Pinpoint the cell where the given text exists, returning its (X, Y) midpoint coordinate. 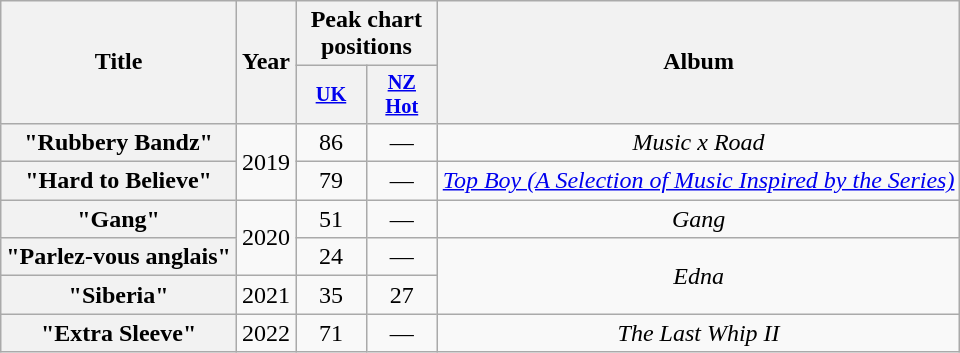
Year (266, 62)
The Last Whip II (698, 333)
NZHot (402, 95)
2019 (266, 161)
"Extra Sleeve" (119, 333)
71 (332, 333)
2021 (266, 295)
35 (332, 295)
"Hard to Believe" (119, 181)
Album (698, 62)
86 (332, 142)
"Siberia" (119, 295)
Music x Road (698, 142)
"Parlez-vous anglais" (119, 257)
Peak chart positions (367, 34)
2020 (266, 238)
Top Boy (A Selection of Music Inspired by the Series) (698, 181)
"Gang" (119, 219)
Gang (698, 219)
51 (332, 219)
Title (119, 62)
Edna (698, 276)
79 (332, 181)
24 (332, 257)
"Rubbery Bandz" (119, 142)
UK (332, 95)
27 (402, 295)
2022 (266, 333)
